Identify which cell holds the provided text, then report its (X, Y) central coordinate. 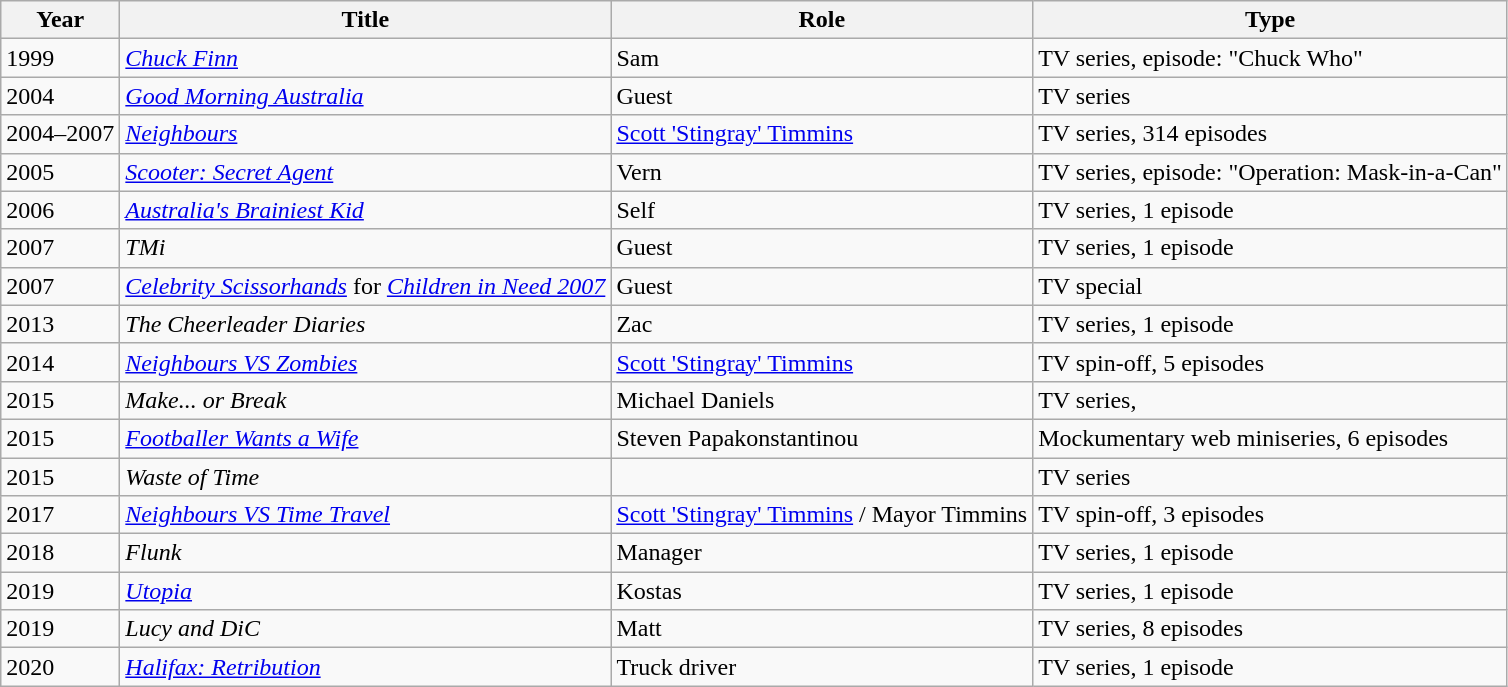
TV series, 8 episodes (1270, 629)
The Cheerleader Diaries (366, 324)
Flunk (366, 553)
2018 (60, 553)
Celebrity Scissorhands for Children in Need 2007 (366, 286)
Year (60, 20)
2004 (60, 96)
Make... or Break (366, 400)
Australia's Brainiest Kid (366, 210)
Sam (822, 58)
2004–2007 (60, 134)
Neighbours VS Zombies (366, 362)
1999 (60, 58)
Type (1270, 20)
2006 (60, 210)
Vern (822, 172)
Title (366, 20)
Chuck Finn (366, 58)
Michael Daniels (822, 400)
Steven Papakonstantinou (822, 438)
2013 (60, 324)
2017 (60, 515)
Utopia (366, 591)
TV special (1270, 286)
Waste of Time (366, 477)
TV series, episode: "Chuck Who" (1270, 58)
Matt (822, 629)
TV series, (1270, 400)
Zac (822, 324)
Lucy and DiC (366, 629)
Role (822, 20)
Footballer Wants a Wife (366, 438)
Self (822, 210)
TV spin-off, 3 episodes (1270, 515)
Kostas (822, 591)
TV series, 314 episodes (1270, 134)
2014 (60, 362)
Good Morning Australia (366, 96)
Manager (822, 553)
2005 (60, 172)
Mockumentary web miniseries, 6 episodes (1270, 438)
Truck driver (822, 667)
TV spin-off, 5 episodes (1270, 362)
TV series, episode: "Operation: Mask-in-a-Can" (1270, 172)
Scott 'Stingray' Timmins / Mayor Timmins (822, 515)
Neighbours (366, 134)
Scooter: Secret Agent (366, 172)
TMi (366, 248)
2020 (60, 667)
Halifax: Retribution (366, 667)
Neighbours VS Time Travel (366, 515)
